Pinpoint the cell where the given text exists, returning its (x, y) midpoint coordinate. 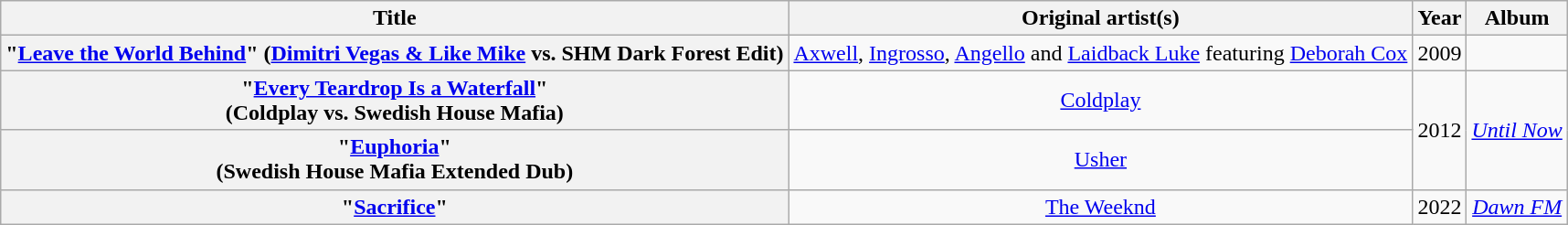
Year (1440, 18)
Coldplay (1100, 101)
Until Now (1517, 130)
Title (395, 18)
Album (1517, 18)
"Every Teardrop Is a Waterfall"(Coldplay vs. Swedish House Mafia) (395, 101)
Axwell, Ingrosso, Angello and Laidback Luke featuring Deborah Cox (1100, 53)
"Sacrifice" (395, 207)
"Euphoria"(Swedish House Mafia Extended Dub) (395, 159)
2012 (1440, 130)
Original artist(s) (1100, 18)
2022 (1440, 207)
Dawn FM (1517, 207)
The Weeknd (1100, 207)
Usher (1100, 159)
"Leave the World Behind" (Dimitri Vegas & Like Mike vs. SHM Dark Forest Edit) (395, 53)
2009 (1440, 53)
